Pinpoint the cell where the given text exists, returning its (x, y) midpoint coordinate. 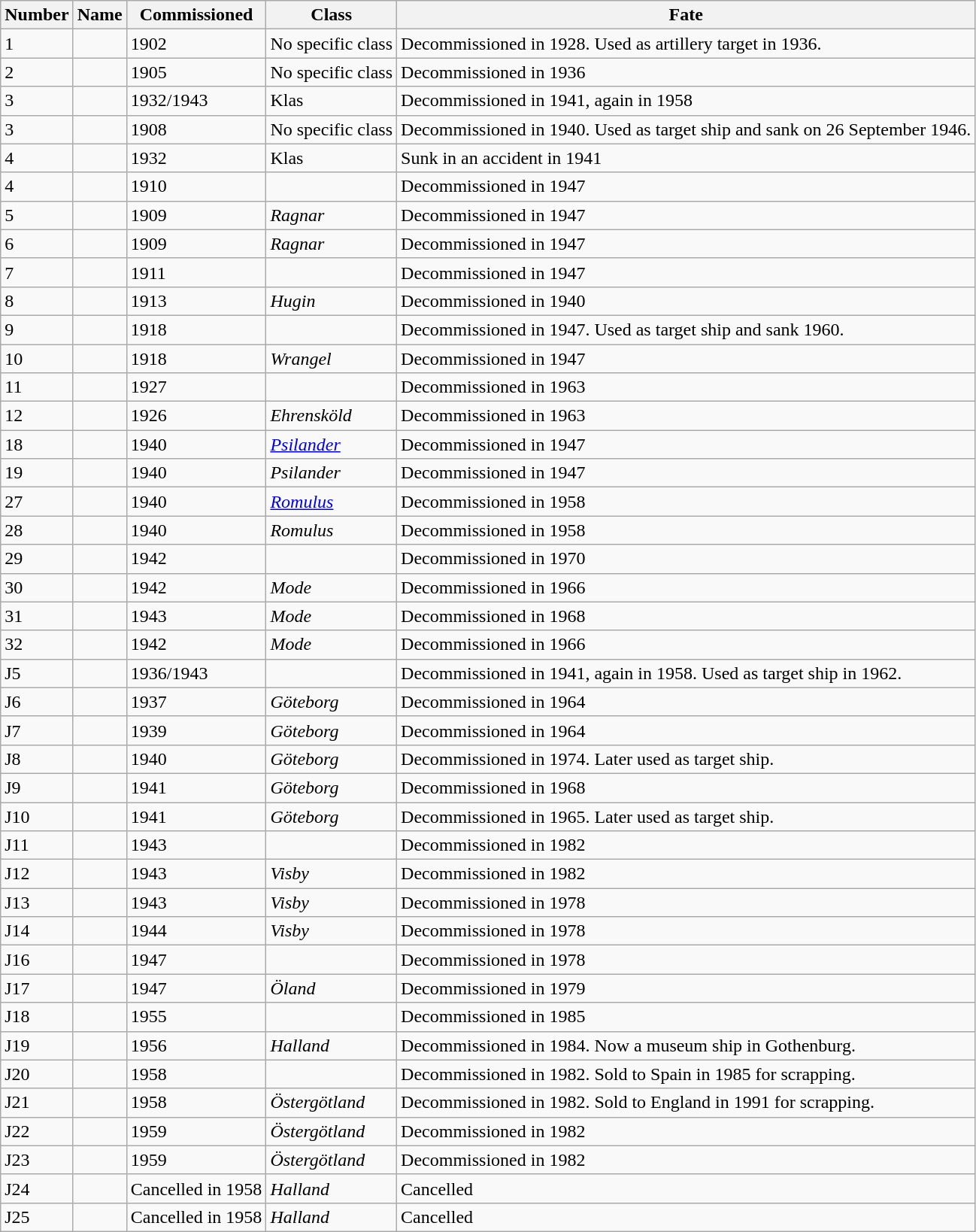
1955 (196, 1017)
28 (37, 530)
J18 (37, 1017)
J21 (37, 1103)
Wrangel (332, 359)
J11 (37, 845)
9 (37, 329)
12 (37, 416)
J9 (37, 787)
J16 (37, 960)
1913 (196, 301)
Decommissioned in 1941, again in 1958 (686, 101)
1905 (196, 72)
J24 (37, 1188)
1956 (196, 1045)
Decommissioned in 1979 (686, 988)
J22 (37, 1131)
18 (37, 445)
11 (37, 387)
J19 (37, 1045)
Decommissioned in 1970 (686, 559)
32 (37, 645)
1944 (196, 931)
Name (99, 15)
31 (37, 616)
6 (37, 244)
Decommissioned in 1941, again in 1958. Used as target ship in 1962. (686, 673)
Decommissioned in 1965. Later used as target ship. (686, 816)
J5 (37, 673)
Decommissioned in 1982. Sold to England in 1991 for scrapping. (686, 1103)
1939 (196, 730)
Ehrensköld (332, 416)
2 (37, 72)
J13 (37, 903)
Number (37, 15)
30 (37, 587)
J7 (37, 730)
19 (37, 473)
5 (37, 215)
J25 (37, 1217)
1 (37, 44)
J14 (37, 931)
Hugin (332, 301)
1927 (196, 387)
27 (37, 502)
Decommissioned in 1936 (686, 72)
J6 (37, 702)
Öland (332, 988)
1926 (196, 416)
8 (37, 301)
10 (37, 359)
1936/1943 (196, 673)
J8 (37, 759)
1908 (196, 129)
Decommissioned in 1974. Later used as target ship. (686, 759)
1910 (196, 187)
J17 (37, 988)
J20 (37, 1074)
Decommissioned in 1985 (686, 1017)
Decommissioned in 1940. Used as target ship and sank on 26 September 1946. (686, 129)
Decommissioned in 1982. Sold to Spain in 1985 for scrapping. (686, 1074)
Decommissioned in 1940 (686, 301)
Fate (686, 15)
1911 (196, 272)
J12 (37, 874)
J10 (37, 816)
Commissioned (196, 15)
Sunk in an accident in 1941 (686, 158)
Decommissioned in 1928. Used as artillery target in 1936. (686, 44)
29 (37, 559)
1937 (196, 702)
Decommissioned in 1984. Now a museum ship in Gothenburg. (686, 1045)
Decommissioned in 1947. Used as target ship and sank 1960. (686, 329)
7 (37, 272)
1932 (196, 158)
1932/1943 (196, 101)
Class (332, 15)
J23 (37, 1160)
1902 (196, 44)
